Determine the (x, y) coordinate at the center of the cell enclosing the given text.  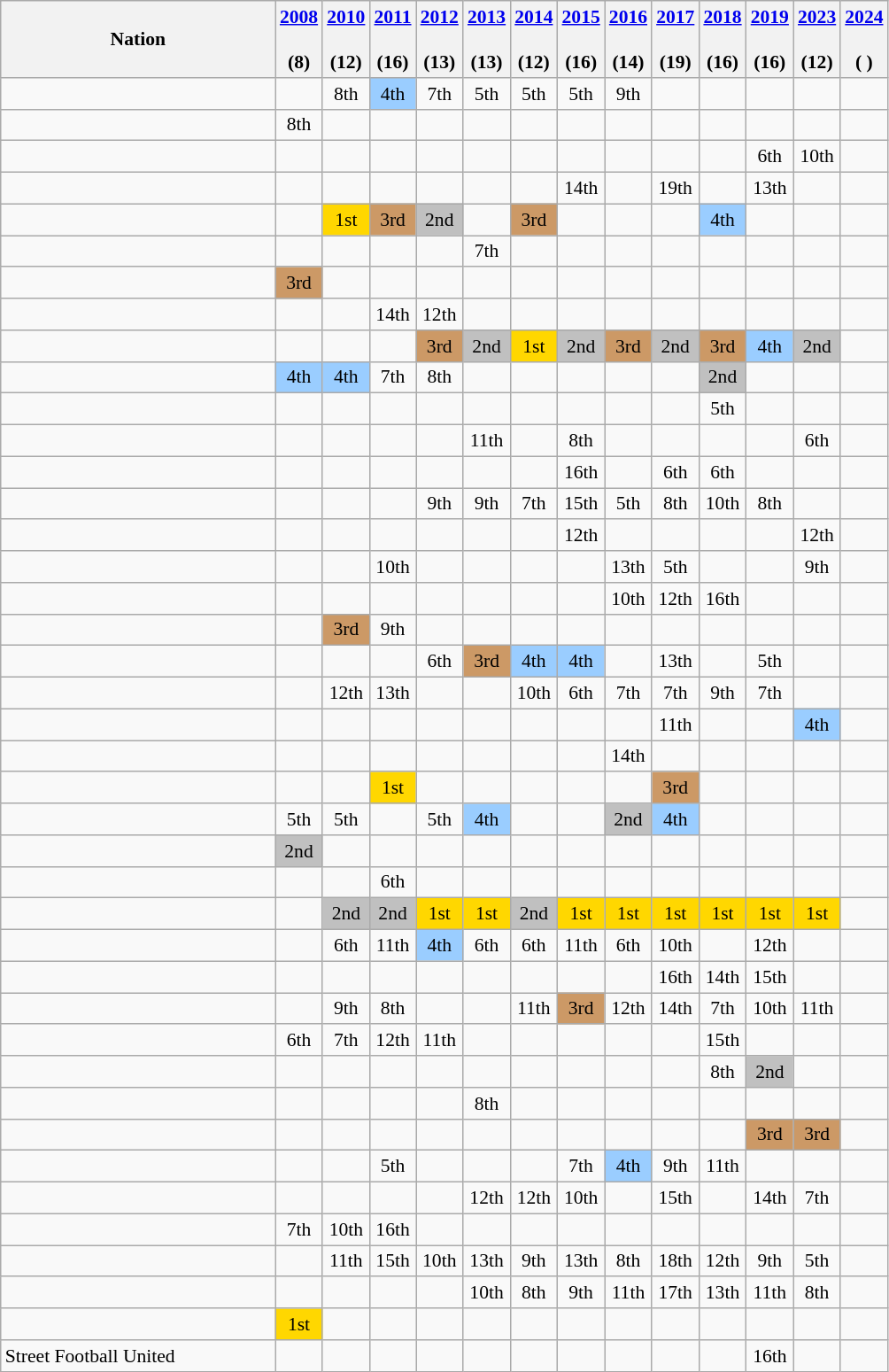
2018(16) (723, 39)
2015(16) (581, 39)
17th (675, 1293)
2010(12) (345, 39)
2014(12) (533, 39)
2019(16) (770, 39)
2013(13) (487, 39)
2012(13) (439, 39)
Nation (138, 39)
2016(14) (629, 39)
2008(8) (299, 39)
2011(16) (392, 39)
2017(19) (675, 39)
19th (675, 189)
Street Football United (138, 1356)
2023(12) (816, 39)
2024( ) (864, 39)
18th (675, 1261)
